Find where the given text appears and provide that cell's center as [X, Y] coordinate. 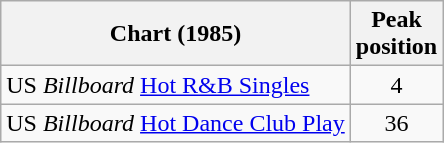
US Billboard Hot R&B Singles [176, 85]
Peakposition [396, 34]
Chart (1985) [176, 34]
36 [396, 123]
US Billboard Hot Dance Club Play [176, 123]
4 [396, 85]
